Find where the given text appears and provide that cell's center as (x, y) coordinate. 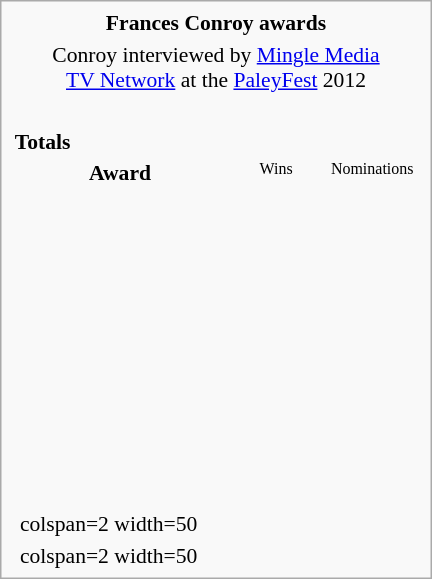
Nominations (372, 173)
Frances Conroy awards (216, 23)
Wins (276, 173)
Conroy interviewed by Mingle Media TV Network at the PaleyFest 2012 (216, 67)
Totals (216, 141)
Totals Award Wins Nominations (216, 302)
Award (120, 173)
